Return [X, Y] of the center of cell containing provided text 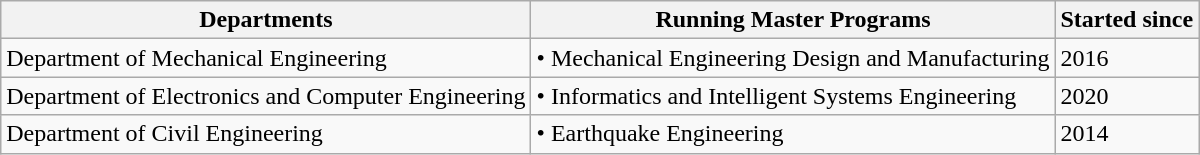
Running Master Programs [793, 20]
• Mechanical Engineering Design and Manufacturing [793, 58]
2014 [1127, 134]
Departments [266, 20]
• Earthquake Engineering [793, 134]
Department of Mechanical Engineering [266, 58]
2016 [1127, 58]
Department of Electronics and Computer Engineering [266, 96]
2020 [1127, 96]
• Informatics and Intelligent Systems Engineering [793, 96]
Department of Civil Engineering [266, 134]
Started since [1127, 20]
